Output the (X, Y) coordinate of the center of the cell containing the given text.  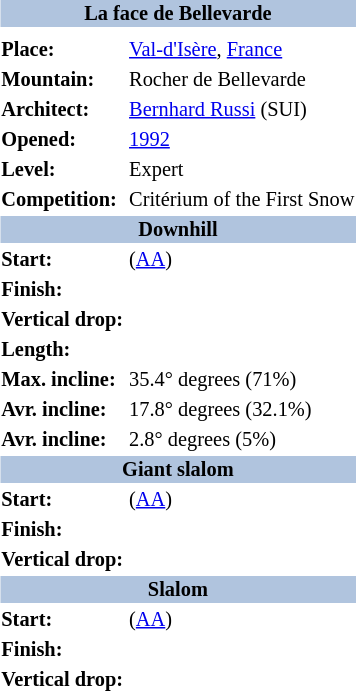
35.4° degrees (71%) (242, 380)
Competition: (62, 200)
Slalom (178, 590)
Max. incline: (62, 380)
Level: (62, 170)
La face de Bellevarde (178, 14)
17.8° degrees (32.1%) (242, 410)
Architect: (62, 110)
Mountain: (62, 80)
Rocher de Bellevarde (242, 80)
Downhill (178, 230)
Length: (62, 350)
Bernhard Russi (SUI) (242, 110)
2.8° degrees (5%) (242, 440)
Val-d'Isère, France (242, 50)
Place: (62, 50)
Expert (242, 170)
1992 (242, 140)
Opened: (62, 140)
Giant slalom (178, 470)
Critérium of the First Snow (242, 200)
